For the text-containing cell, return its midpoint in [X, Y] coordinate format. 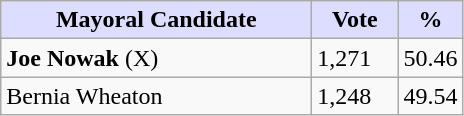
% [430, 20]
49.54 [430, 96]
50.46 [430, 58]
Mayoral Candidate [156, 20]
1,248 [355, 96]
Joe Nowak (X) [156, 58]
Vote [355, 20]
1,271 [355, 58]
Bernia Wheaton [156, 96]
